For the text-containing cell, return its midpoint in [X, Y] coordinate format. 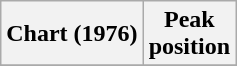
Peakposition [189, 34]
Chart (1976) [72, 34]
